For the text-containing cell, return its midpoint in (X, Y) coordinate format. 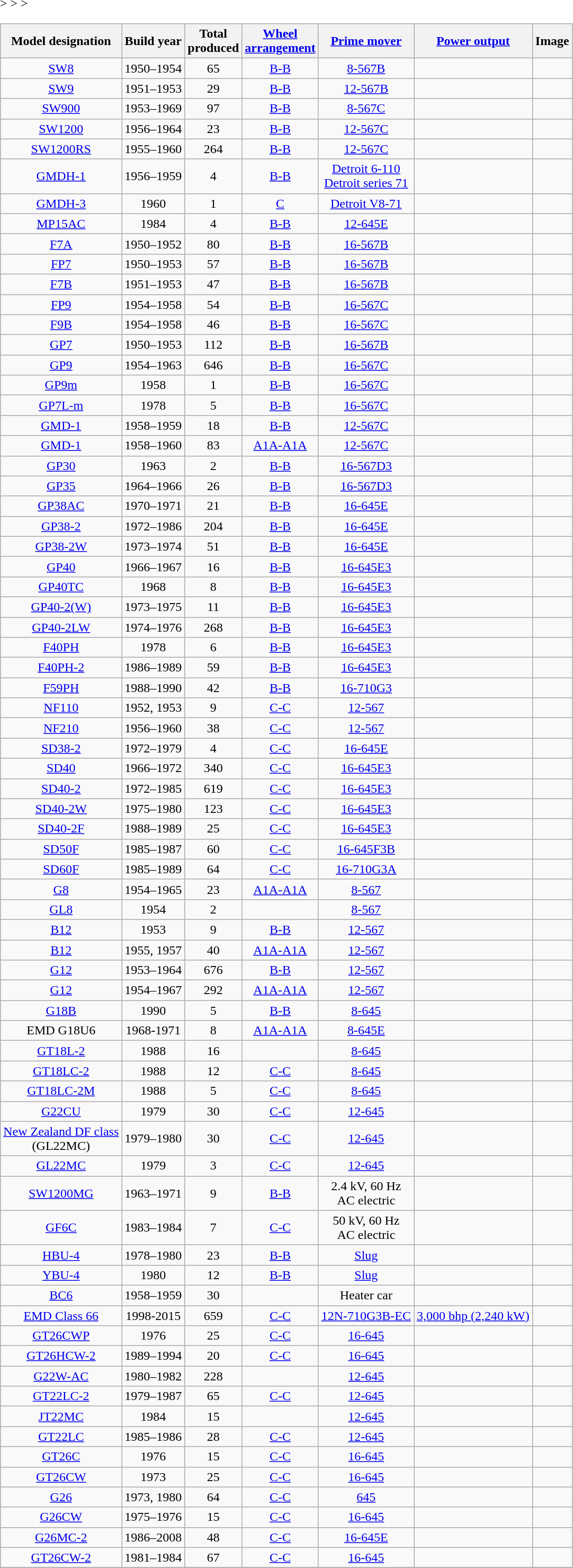
67 (213, 1557)
1975–1976 (154, 1517)
GP40-2LW (61, 627)
SD38-2 (61, 748)
8-567C (366, 109)
C (280, 203)
Image (552, 41)
1980 (154, 1275)
GP40-2(W) (61, 607)
GL8 (61, 909)
268 (213, 627)
SD40-2 (61, 789)
1985–1989 (154, 869)
80 (213, 244)
GP30 (61, 466)
619 (213, 789)
GT26CW-2 (61, 1557)
292 (213, 990)
G26CW (61, 1517)
3,000 bhp (2,240 kW) (473, 1316)
1953–1964 (154, 970)
1958–1960 (154, 446)
83 (213, 446)
SW8 (61, 68)
GP38AC (61, 506)
SD40 (61, 768)
8-645E (366, 1031)
GL22MC (61, 1166)
1981–1984 (154, 1557)
G8 (61, 889)
SD40-2F (61, 829)
57 (213, 264)
SD50F (61, 849)
GP40 (61, 566)
42 (213, 688)
29 (213, 88)
1973 (154, 1477)
1988–1989 (154, 829)
NF210 (61, 728)
MP15AC (61, 224)
GT26CW (61, 1477)
1950–1954 (154, 68)
16-645F3B (366, 849)
340 (213, 768)
YBU-4 (61, 1275)
GP35 (61, 486)
3 (213, 1166)
JT22MC (61, 1416)
BC6 (61, 1295)
1972–1986 (154, 526)
1998-2015 (154, 1316)
SW1200MG (61, 1193)
GMDH-1 (61, 176)
16-710G3 (366, 688)
GF6C (61, 1227)
1970–1971 (154, 506)
8-567B (366, 68)
1963–1971 (154, 1193)
1986–2008 (154, 1537)
16-710G3A (366, 869)
1973–1974 (154, 546)
1986–1989 (154, 668)
1963 (154, 466)
Build year (154, 41)
1989–1994 (154, 1356)
EMD G18U6 (61, 1031)
18 (213, 426)
46 (213, 325)
7 (213, 1227)
1985–1987 (154, 849)
GT26C (61, 1457)
GP7L-m (61, 405)
SW9 (61, 88)
112 (213, 345)
1964–1966 (154, 486)
Power output (473, 41)
1955–1960 (154, 149)
HBU-4 (61, 1255)
646 (213, 365)
21 (213, 506)
NF110 (61, 708)
1966–1967 (154, 566)
2.4 kV, 60 HzAC electric (366, 1193)
59 (213, 668)
G22CU (61, 1111)
Heater car (366, 1295)
1979–1987 (154, 1396)
SW1200RS (61, 149)
1955, 1957 (154, 950)
1972–1979 (154, 748)
Detroit V8-71 (366, 203)
20 (213, 1356)
12-645E (366, 224)
1954–1967 (154, 990)
FP7 (61, 264)
645 (366, 1497)
1960 (154, 203)
1985–1986 (154, 1437)
51 (213, 546)
38 (213, 728)
GT18LC-2 (61, 1071)
1974–1976 (154, 627)
1953–1969 (154, 109)
GMDH-3 (61, 203)
G26 (61, 1497)
GT26HCW-2 (61, 1356)
12N-710G3B-EC (366, 1316)
1956–1960 (154, 728)
1978–1980 (154, 1255)
1975–1980 (154, 809)
GT22LC (61, 1437)
1983–1984 (154, 1227)
12-567B (366, 88)
123 (213, 809)
1954–1963 (154, 365)
1973, 1980 (154, 1497)
SW1200 (61, 129)
54 (213, 305)
SD40-2W (61, 809)
1956–1964 (154, 129)
264 (213, 149)
97 (213, 109)
GP38-2 (61, 526)
Model designation (61, 41)
659 (213, 1316)
Detroit 6-110Detroit series 71 (366, 176)
60 (213, 849)
48 (213, 1537)
GP40TC (61, 587)
Wheelarrangement (280, 41)
1953 (154, 929)
G18B (61, 1011)
F59PH (61, 688)
50 kV, 60 HzAC electric (366, 1227)
28 (213, 1437)
1956–1959 (154, 176)
1972–1985 (154, 789)
204 (213, 526)
F7B (61, 284)
Prime mover (366, 41)
GP9m (61, 385)
F7A (61, 244)
1954–1965 (154, 889)
FP9 (61, 305)
GP7 (61, 345)
GP38-2W (61, 546)
1979–1980 (154, 1138)
SD60F (61, 869)
1980–1982 (154, 1376)
GP9 (61, 365)
GT18LC-2M (61, 1091)
1966–1972 (154, 768)
F40PH (61, 648)
228 (213, 1376)
G22W-AC (61, 1376)
F9B (61, 325)
6 (213, 648)
F40PH-2 (61, 668)
26 (213, 486)
GT18L-2 (61, 1051)
GT26CWP (61, 1336)
G26MC-2 (61, 1537)
GT22LC-2 (61, 1396)
1990 (154, 1011)
1950–1952 (154, 244)
1968 (154, 587)
1958 (154, 385)
SW900 (61, 109)
47 (213, 284)
40 (213, 950)
1954 (154, 909)
1973–1975 (154, 607)
1968-1971 (154, 1031)
1952, 1953 (154, 708)
Totalproduced (213, 41)
EMD Class 66 (61, 1316)
11 (213, 607)
1988–1990 (154, 688)
New Zealand DF class(GL22MC) (61, 1138)
676 (213, 970)
